Detect which cell encompasses the target text, then output its [x, y] center coordinate. 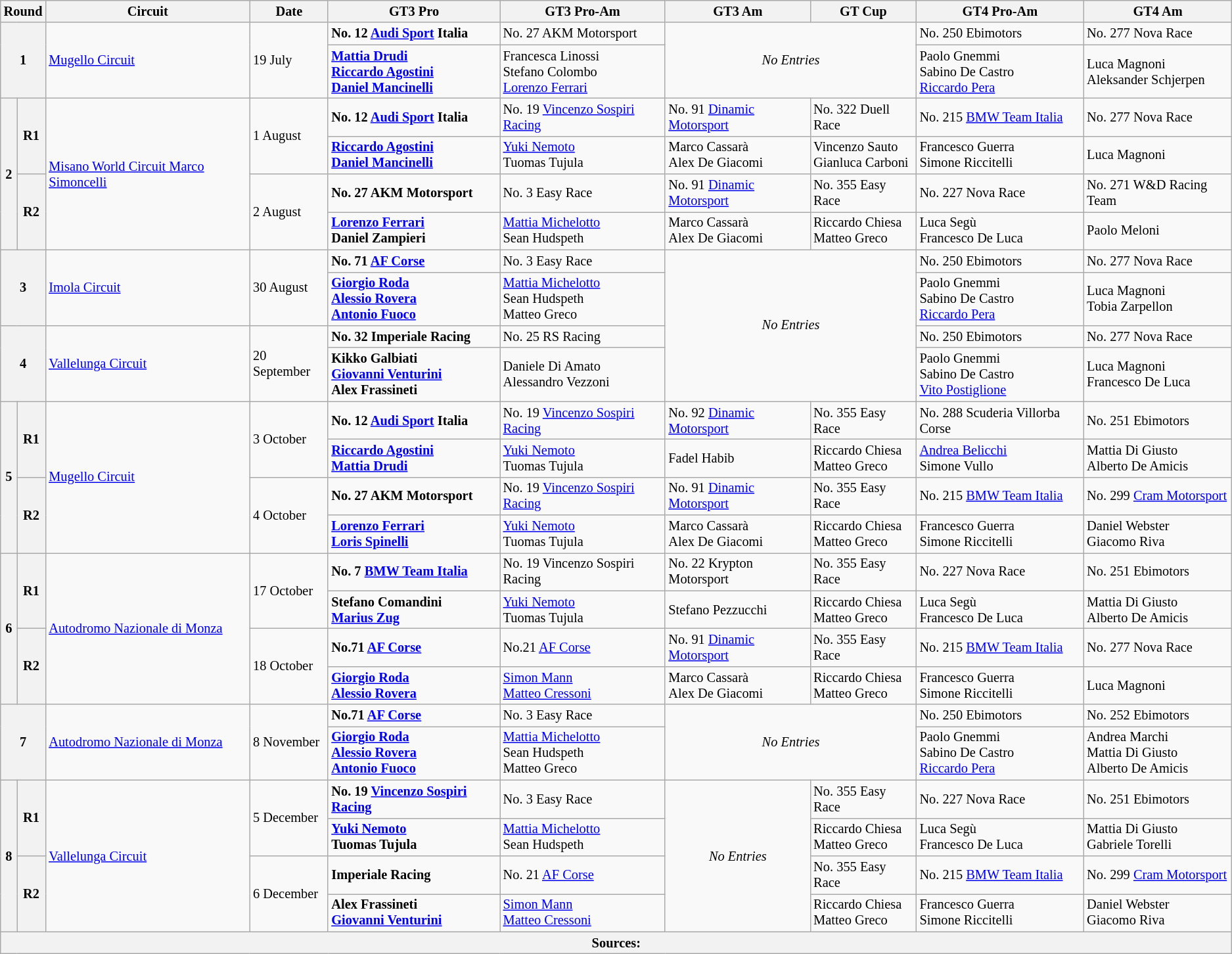
No. 21 AF Corse [583, 874]
Paolo Meloni [1158, 231]
Vincenzo Sauto Gianluca Carboni [863, 155]
2 [9, 173]
Stefano Comandini Marius Zug [414, 610]
20 September [289, 363]
Misano World Circuit Marco Simoncelli [147, 173]
5 [9, 477]
Luca Magnoni Francesco De Luca [1158, 375]
17 October [289, 590]
Lorenzo Ferrari Daniel Zampieri [414, 231]
4 October [289, 515]
No.21 AF Corse [583, 647]
Daniele Di Amato Alessandro Vezzoni [583, 375]
Andrea Belicchi Simone Vullo [1000, 458]
Imola Circuit [147, 288]
30 August [289, 288]
1 August [289, 135]
1 [24, 60]
GT Cup [863, 11]
Alex Frassineti Giovanni Venturini [414, 913]
No. 252 Ebimotors [1158, 715]
Paolo Gnemmi Sabino De Castro Vito Postiglione [1000, 375]
6 [9, 628]
3 October [289, 439]
6 December [289, 894]
Mattia Drudi Riccardo Agostini Daniel Mancinelli [414, 72]
Lorenzo Ferrari Loris Spinelli [414, 534]
Stefano Pezzucchi [737, 610]
18 October [289, 666]
4 [24, 363]
3 [24, 288]
Mattia Di Giusto Gabriele Torelli [1158, 837]
Date [289, 11]
Luca Magnoni Aleksander Schjerpen [1158, 72]
GT4 Pro-Am [1000, 11]
No. 71 AF Corse [414, 261]
No. 25 RS Racing [583, 336]
Fadel Habib [737, 458]
No. 322 Duell Race [863, 117]
Sources: [616, 943]
8 [9, 855]
Circuit [147, 11]
Riccardo Agostini Mattia Drudi [414, 458]
GT3 Pro-Am [583, 11]
Francesca Linossi Stefano Colombo Lorenzo Ferrari [583, 72]
No. 22 Krypton Motorsport [737, 572]
Giorgio Roda Alessio Rovera [414, 685]
No. 288 Scuderia Villorba Corse [1000, 420]
Andrea Marchi Mattia Di Giusto Alberto De Amicis [1158, 753]
19 July [289, 60]
No. 92 Dinamic Motorsport [737, 420]
5 December [289, 817]
7 [24, 742]
8 November [289, 742]
No. 271 W&D Racing Team [1158, 193]
No. 7 BMW Team Italia [414, 572]
No. 32 Imperiale Racing [414, 336]
GT3 Am [737, 11]
Riccardo Agostini Daniel Mancinelli [414, 155]
GT4 Am [1158, 11]
GT3 Pro [414, 11]
Kikko Galbiati Giovanni Venturini Alex Frassineti [414, 375]
Luca Magnoni Tobia Zarpellon [1158, 299]
Round [24, 11]
2 August [289, 212]
Imperiale Racing [414, 874]
